Find where the given text appears and provide that cell's center as (X, Y) coordinate. 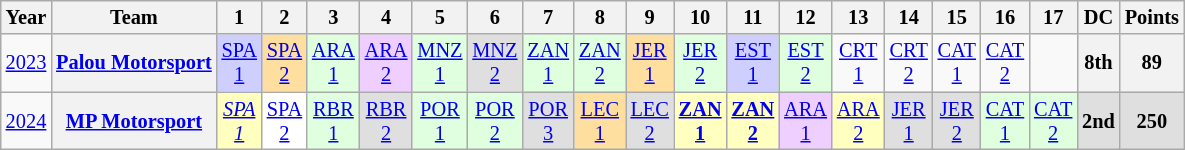
DC (1098, 17)
6 (494, 17)
10 (700, 17)
Team (134, 17)
POR2 (494, 121)
8 (600, 17)
16 (1005, 17)
Points (1152, 17)
7 (548, 17)
2nd (1098, 121)
13 (858, 17)
MNZ2 (494, 63)
LEC1 (600, 121)
2024 (26, 121)
MP Motorsport (134, 121)
EST2 (806, 63)
RBR1 (334, 121)
89 (1152, 63)
3 (334, 17)
12 (806, 17)
CRT2 (909, 63)
Palou Motorsport (134, 63)
250 (1152, 121)
Year (26, 17)
4 (386, 17)
15 (957, 17)
8th (1098, 63)
POR1 (440, 121)
11 (752, 17)
14 (909, 17)
EST1 (752, 63)
2023 (26, 63)
1 (240, 17)
17 (1053, 17)
RBR2 (386, 121)
5 (440, 17)
9 (650, 17)
LEC2 (650, 121)
POR3 (548, 121)
2 (284, 17)
CRT1 (858, 63)
MNZ1 (440, 63)
